For the text-containing cell, return its midpoint in (x, y) coordinate format. 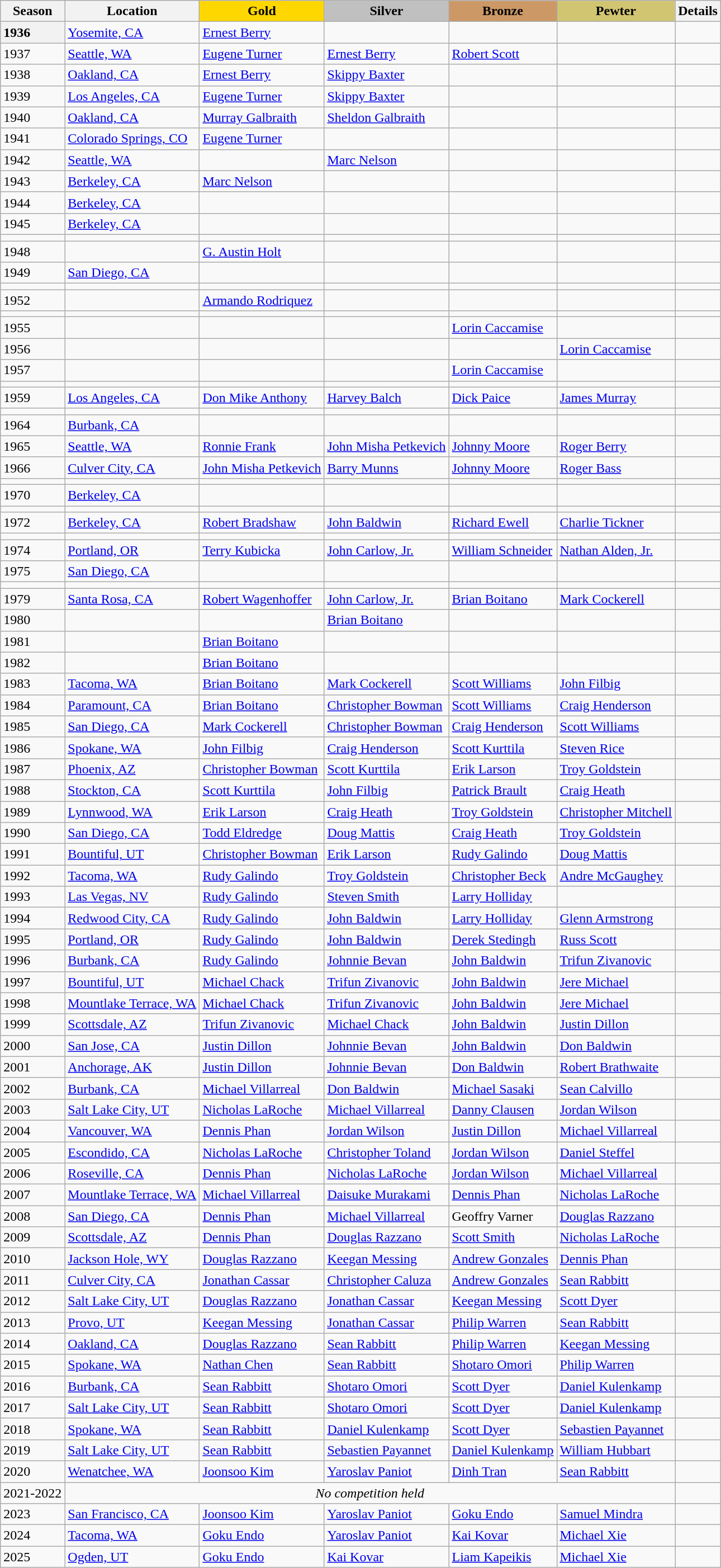
2009 (32, 1238)
Ronnie Frank (262, 446)
1997 (32, 982)
1989 (32, 811)
1981 (32, 641)
Terry Kubicka (262, 550)
Andre McGaughey (616, 876)
1986 (32, 748)
2013 (32, 1323)
Steven Smith (387, 897)
1987 (32, 769)
1984 (32, 705)
1982 (32, 663)
2002 (32, 1088)
Sheldon Galbraith (387, 117)
1965 (32, 446)
Robert Bradshaw (262, 523)
1985 (32, 726)
Geoffry Varner (503, 1216)
1974 (32, 550)
Murray Galbraith (262, 117)
Stockton, CA (132, 790)
San Jose, CA (132, 1046)
2011 (32, 1280)
Liam Kapeikis (503, 1557)
1959 (32, 398)
Location (132, 11)
1964 (32, 425)
Provo, UT (132, 1323)
Robert Scott (503, 54)
Dick Paice (503, 398)
Anchorage, AK (132, 1067)
No competition held (370, 1493)
1998 (32, 1003)
Escondido, CA (132, 1153)
Nathan Alden, Jr. (616, 550)
San Francisco, CA (132, 1514)
2008 (32, 1216)
Derek Stedingh (503, 939)
William Schneider (503, 550)
Paramount, CA (132, 705)
2017 (32, 1408)
1936 (32, 32)
1996 (32, 961)
1992 (32, 876)
1993 (32, 897)
1966 (32, 467)
1956 (32, 349)
Wenatchee, WA (132, 1471)
1979 (32, 599)
Daisuke Murakami (387, 1195)
1937 (32, 54)
Details (698, 11)
Christopher Toland (387, 1153)
Jackson Hole, WY (132, 1259)
1942 (32, 160)
Todd Eldredge (262, 833)
1975 (32, 572)
1970 (32, 495)
Steven Rice (616, 748)
1945 (32, 224)
1940 (32, 117)
Christopher Beck (503, 876)
1944 (32, 202)
William Hubbart (616, 1450)
2004 (32, 1131)
Barry Munns (387, 467)
Lynnwood, WA (132, 811)
Silver (387, 11)
Santa Rosa, CA (132, 599)
Samuel Mindra (616, 1514)
1988 (32, 790)
Nathan Chen (262, 1365)
Yosemite, CA (132, 32)
1949 (32, 273)
Robert Brathwaite (616, 1067)
Pewter (616, 11)
Season (32, 11)
1943 (32, 181)
2024 (32, 1536)
2019 (32, 1450)
2012 (32, 1301)
1938 (32, 75)
Vancouver, WA (132, 1131)
2010 (32, 1259)
Roger Bass (616, 467)
2000 (32, 1046)
Christopher Caluza (387, 1280)
Gold (262, 11)
2025 (32, 1557)
Sean Calvillo (616, 1088)
1991 (32, 854)
Russ Scott (616, 939)
2003 (32, 1109)
Harvey Balch (387, 398)
Patrick Brault (503, 790)
Danny Clausen (503, 1109)
1955 (32, 328)
1939 (32, 96)
2015 (32, 1365)
Redwood City, CA (132, 918)
Robert Wagenhoffer (262, 599)
Richard Ewell (503, 523)
2006 (32, 1174)
1980 (32, 620)
1999 (32, 1024)
Phoenix, AZ (132, 769)
Daniel Steffel (616, 1153)
1948 (32, 251)
Armando Rodriquez (262, 300)
1995 (32, 939)
2023 (32, 1514)
Ogden, UT (132, 1557)
2001 (32, 1067)
1994 (32, 918)
Dinh Tran (503, 1471)
Colorado Springs, CO (132, 139)
1990 (32, 833)
Charlie Tickner (616, 523)
Christopher Mitchell (616, 811)
1983 (32, 684)
1941 (32, 139)
2018 (32, 1429)
Bronze (503, 11)
Scott Smith (503, 1238)
Don Mike Anthony (262, 398)
2016 (32, 1386)
Glenn Armstrong (616, 918)
G. Austin Holt (262, 251)
2005 (32, 1153)
2007 (32, 1195)
1952 (32, 300)
2014 (32, 1344)
James Murray (616, 398)
Michael Sasaki (503, 1088)
1957 (32, 370)
1972 (32, 523)
Roseville, CA (132, 1174)
Roger Berry (616, 446)
Las Vegas, NV (132, 897)
2021-2022 (32, 1493)
2020 (32, 1471)
